Capture the cell that displays the provided text and extract its (X, Y) central coordinate. 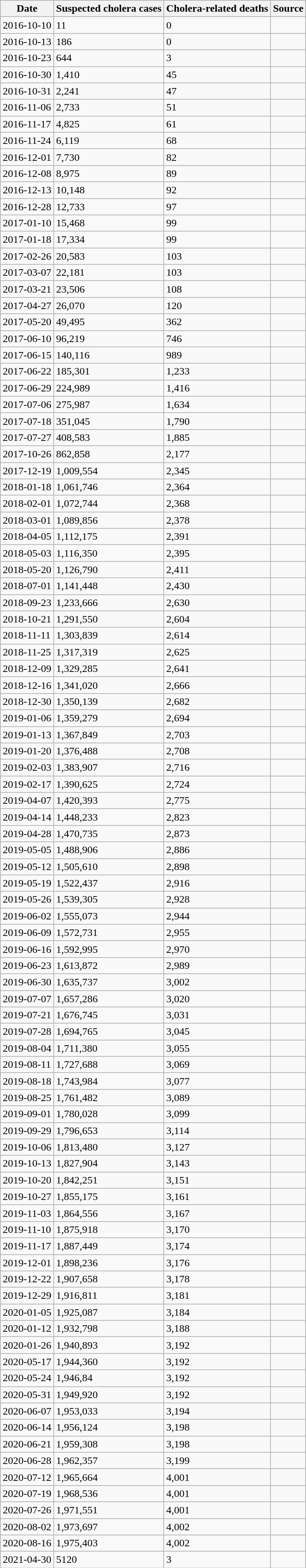
2017-03-21 (27, 289)
96,219 (109, 339)
1,592,995 (109, 949)
2,345 (217, 470)
1,116,350 (109, 553)
2019-01-13 (27, 735)
1,613,872 (109, 965)
2016-10-30 (27, 75)
2020-06-21 (27, 1444)
2,970 (217, 949)
2,241 (109, 91)
1,887,449 (109, 1246)
2019-01-20 (27, 751)
2018-12-16 (27, 685)
22,181 (109, 273)
2018-04-05 (27, 537)
1,932,798 (109, 1329)
1,968,536 (109, 1493)
2018-09-23 (27, 603)
2017-01-10 (27, 223)
8,975 (109, 173)
49,495 (109, 322)
1,317,319 (109, 652)
185,301 (109, 372)
20,583 (109, 256)
1,761,482 (109, 1098)
2017-07-27 (27, 437)
4,825 (109, 124)
2,604 (217, 619)
2016-10-31 (27, 91)
108 (217, 289)
1,885 (217, 437)
2,682 (217, 701)
3,055 (217, 1048)
2,368 (217, 504)
3,099 (217, 1114)
3,143 (217, 1164)
1,949,920 (109, 1395)
362 (217, 322)
1,233,666 (109, 603)
3,184 (217, 1312)
2016-10-10 (27, 25)
2017-04-27 (27, 306)
2,944 (217, 916)
2020-01-05 (27, 1312)
2017-02-26 (27, 256)
2,716 (217, 768)
2019-06-30 (27, 982)
2017-12-19 (27, 470)
2019-10-20 (27, 1180)
2,703 (217, 735)
2019-02-17 (27, 784)
3,194 (217, 1411)
2017-07-06 (27, 404)
2018-01-18 (27, 487)
1,907,658 (109, 1279)
2,364 (217, 487)
3,127 (217, 1147)
2,391 (217, 537)
2019-08-25 (27, 1098)
2019-08-04 (27, 1048)
3,020 (217, 998)
2020-05-31 (27, 1395)
2,378 (217, 520)
1,089,856 (109, 520)
2016-12-13 (27, 190)
3,069 (217, 1065)
2019-11-03 (27, 1213)
1,367,849 (109, 735)
1,898,236 (109, 1263)
2016-11-17 (27, 124)
2,724 (217, 784)
2,630 (217, 603)
3,188 (217, 1329)
12,733 (109, 207)
2020-06-28 (27, 1460)
10,148 (109, 190)
1,141,448 (109, 586)
2018-12-30 (27, 701)
2016-12-28 (27, 207)
1,350,139 (109, 701)
1,790 (217, 421)
2019-05-05 (27, 850)
2017-06-15 (27, 355)
1,962,357 (109, 1460)
2019-04-07 (27, 801)
1,973,697 (109, 1526)
2019-06-02 (27, 916)
862,858 (109, 454)
1,383,907 (109, 768)
2019-11-17 (27, 1246)
2019-04-28 (27, 834)
47 (217, 91)
1,727,688 (109, 1065)
1,448,233 (109, 817)
2019-10-13 (27, 1164)
2017-05-20 (27, 322)
2,708 (217, 751)
1,959,308 (109, 1444)
2018-11-11 (27, 636)
2020-01-26 (27, 1345)
2016-12-01 (27, 157)
Date (27, 9)
1,956,124 (109, 1428)
1,410 (109, 75)
2,694 (217, 718)
2019-12-01 (27, 1263)
1,635,737 (109, 982)
3,151 (217, 1180)
1,780,028 (109, 1114)
2017-01-18 (27, 240)
3,170 (217, 1229)
2019-12-22 (27, 1279)
2018-11-25 (27, 652)
2019-02-03 (27, 768)
3,089 (217, 1098)
1,875,918 (109, 1229)
1,657,286 (109, 998)
2019-07-21 (27, 1015)
2021-04-30 (27, 1560)
1,946,84 (109, 1378)
2019-05-12 (27, 867)
2,823 (217, 817)
2,614 (217, 636)
1,061,746 (109, 487)
1,925,087 (109, 1312)
2019-05-19 (27, 883)
2017-07-18 (27, 421)
2,395 (217, 553)
1,072,744 (109, 504)
89 (217, 173)
2019-05-26 (27, 900)
2020-01-12 (27, 1329)
92 (217, 190)
82 (217, 157)
3,178 (217, 1279)
2,641 (217, 668)
1,233 (217, 372)
1,390,625 (109, 784)
2,928 (217, 900)
1,827,904 (109, 1164)
2,733 (109, 108)
2016-12-08 (27, 173)
1,743,984 (109, 1081)
2,873 (217, 834)
2019-07-07 (27, 998)
45 (217, 75)
2018-03-01 (27, 520)
2016-10-23 (27, 58)
2016-10-13 (27, 42)
26,070 (109, 306)
2019-08-11 (27, 1065)
1,916,811 (109, 1296)
1,864,556 (109, 1213)
2019-10-06 (27, 1147)
989 (217, 355)
1,965,664 (109, 1477)
2020-07-19 (27, 1493)
1,303,839 (109, 636)
1,796,653 (109, 1131)
644 (109, 58)
2,411 (217, 570)
1,376,488 (109, 751)
1,940,893 (109, 1345)
23,506 (109, 289)
2020-08-16 (27, 1543)
1,009,554 (109, 470)
61 (217, 124)
2018-02-01 (27, 504)
2019-12-29 (27, 1296)
2017-06-22 (27, 372)
5120 (109, 1560)
3,161 (217, 1196)
2,898 (217, 867)
Suspected cholera cases (109, 9)
3,176 (217, 1263)
1,634 (217, 404)
2018-12-09 (27, 668)
1,505,610 (109, 867)
2019-04-14 (27, 817)
186 (109, 42)
2019-09-29 (27, 1131)
2020-07-26 (27, 1510)
7,730 (109, 157)
2019-09-01 (27, 1114)
2019-11-10 (27, 1229)
17,334 (109, 240)
2019-01-06 (27, 718)
408,583 (109, 437)
2019-06-09 (27, 932)
1,329,285 (109, 668)
97 (217, 207)
2,666 (217, 685)
2018-05-03 (27, 553)
15,468 (109, 223)
2017-06-10 (27, 339)
746 (217, 339)
2019-06-23 (27, 965)
2016-11-24 (27, 140)
1,126,790 (109, 570)
2,625 (217, 652)
1,488,906 (109, 850)
2020-08-02 (27, 1526)
2018-07-01 (27, 586)
2019-07-28 (27, 1032)
1,953,033 (109, 1411)
Cholera-related deaths (217, 9)
1,341,020 (109, 685)
2017-10-26 (27, 454)
Source (288, 9)
3,174 (217, 1246)
11 (109, 25)
6,119 (109, 140)
1,711,380 (109, 1048)
1,813,480 (109, 1147)
3,002 (217, 982)
2020-06-07 (27, 1411)
2020-05-17 (27, 1362)
1,420,393 (109, 801)
275,987 (109, 404)
1,694,765 (109, 1032)
224,989 (109, 388)
140,116 (109, 355)
1,842,251 (109, 1180)
2018-10-21 (27, 619)
2,775 (217, 801)
1,291,550 (109, 619)
1,676,745 (109, 1015)
2,886 (217, 850)
68 (217, 140)
3,114 (217, 1131)
1,572,731 (109, 932)
1,112,175 (109, 537)
51 (217, 108)
1,855,175 (109, 1196)
3,031 (217, 1015)
3,199 (217, 1460)
2,430 (217, 586)
2,955 (217, 932)
2,177 (217, 454)
2,916 (217, 883)
2020-06-14 (27, 1428)
1,539,305 (109, 900)
2018-05-20 (27, 570)
2019-08-18 (27, 1081)
2019-10-27 (27, 1196)
1,555,073 (109, 916)
2020-07-12 (27, 1477)
2,989 (217, 965)
1,522,437 (109, 883)
1,975,403 (109, 1543)
2020-05-24 (27, 1378)
3,181 (217, 1296)
1,470,735 (109, 834)
351,045 (109, 421)
2016-11-06 (27, 108)
3,167 (217, 1213)
3,045 (217, 1032)
1,944,360 (109, 1362)
2017-03-07 (27, 273)
3,077 (217, 1081)
1,416 (217, 388)
2017-06-29 (27, 388)
120 (217, 306)
1,359,279 (109, 718)
2019-06-16 (27, 949)
1,971,551 (109, 1510)
